Output the [X, Y] coordinate of the center of the cell containing the given text.  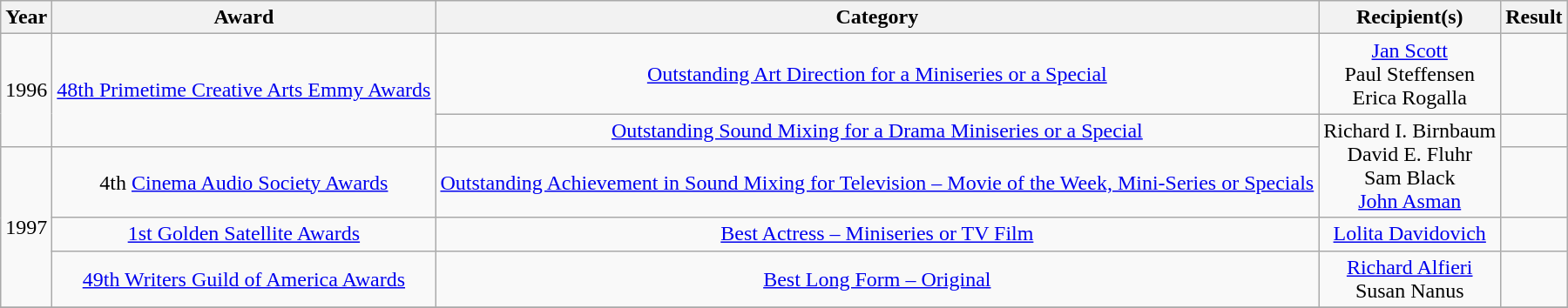
Outstanding Art Direction for a Miniseries or a Special [877, 74]
Jan Scott Paul Steffensen Erica Rogalla [1409, 74]
48th Primetime Creative Arts Emmy Awards [244, 90]
Result [1534, 17]
Richard I. Birnbaum David E. Fluhr Sam Black John Asman [1409, 165]
Richard Alfieri Susan Nanus [1409, 278]
4th Cinema Audio Society Awards [244, 183]
Best Long Form – Original [877, 278]
1st Golden Satellite Awards [244, 234]
1997 [26, 227]
Outstanding Achievement in Sound Mixing for Television – Movie of the Week, Mini-Series or Specials [877, 183]
Recipient(s) [1409, 17]
Award [244, 17]
1996 [26, 90]
Category [877, 17]
Year [26, 17]
49th Writers Guild of America Awards [244, 278]
Lolita Davidovich [1409, 234]
Best Actress – Miniseries or TV Film [877, 234]
Outstanding Sound Mixing for a Drama Miniseries or a Special [877, 131]
